Find where the given text appears and provide that cell's center as (x, y) coordinate. 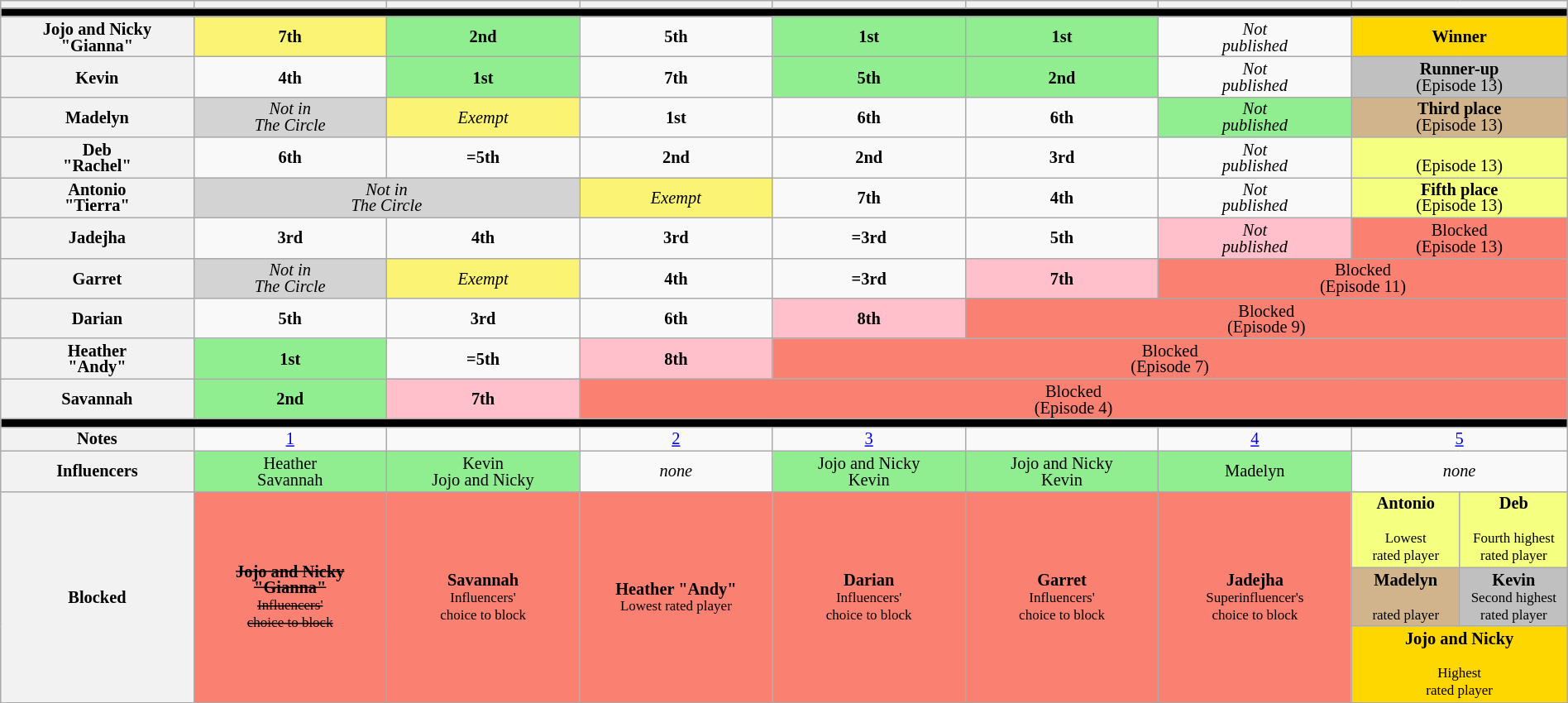
Blocked (Episode 9) (1266, 318)
Antonio"Tierra" (98, 197)
DarianInfluencers'choice to block (868, 597)
SavannahInfluencers'choice to block (483, 597)
Jadejha Superinfluencer'schoice to block (1255, 597)
KevinSecond highestrated player (1513, 597)
Notes (98, 438)
1 (289, 438)
Garret (98, 278)
3 (868, 438)
GarretInfluencers'choice to block (1062, 597)
Madelynrated player (1406, 597)
Influencers (98, 471)
AntonioLowestrated player (1406, 529)
Winner (1459, 36)
Blocked (Episode 4) (1073, 399)
Blocked (Episode 11) (1363, 278)
Blocked (Episode 7) (1169, 359)
Heather"Andy" (98, 359)
Jojo and Nicky"Gianna" (98, 36)
Blocked (Episode 13) (1459, 238)
HeatherSavannah (289, 471)
4 (1255, 438)
DebFourth highestrated player (1513, 529)
Jadejha (98, 238)
Third place(Episode 13) (1459, 117)
(Episode 13) (1459, 157)
Blocked (98, 597)
5 (1459, 438)
Kevin (98, 76)
2 (676, 438)
Jojo and Nicky "Gianna"Influencers'choice to block (289, 597)
Savannah (98, 399)
Fifth place(Episode 13) (1459, 197)
Heather "Andy"Lowest rated player (676, 597)
Runner-up(Episode 13) (1459, 76)
KevinJojo and Nicky (483, 471)
Deb"Rachel" (98, 157)
Jojo and NickyHighestrated player (1459, 664)
Darian (98, 318)
